Extract the [x, y] coordinate from the center of the cell holding the provided text.  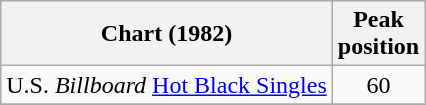
60 [378, 85]
U.S. Billboard Hot Black Singles [167, 85]
Peakposition [378, 34]
Chart (1982) [167, 34]
